Extract the [x, y] coordinate from the center of the cell holding the provided text.  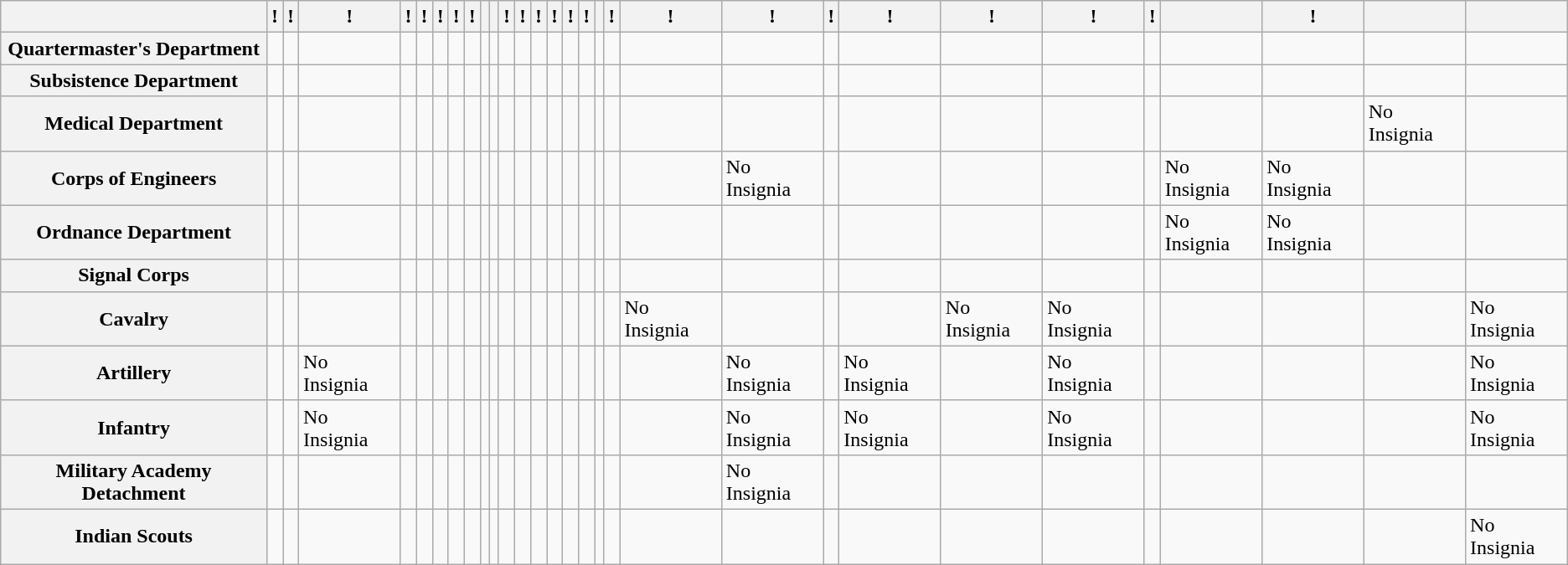
Military Academy Detachment [134, 482]
Quartermaster's Department [134, 49]
Artillery [134, 373]
Signal Corps [134, 275]
Subsistence Department [134, 80]
Infantry [134, 427]
Cavalry [134, 318]
Medical Department [134, 124]
Corps of Engineers [134, 177]
Ordnance Department [134, 233]
Indian Scouts [134, 536]
